Detect which cell encompasses the target text, then output its [X, Y] center coordinate. 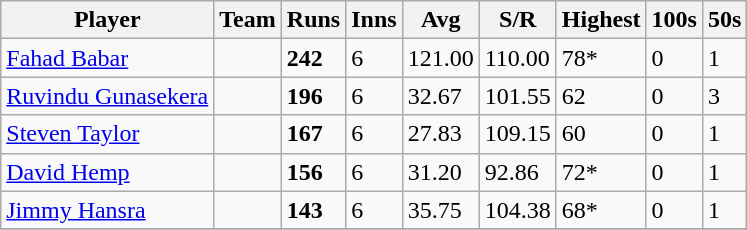
32.67 [440, 96]
60 [601, 134]
156 [313, 172]
Ruvindu Gunasekera [108, 96]
Runs [313, 20]
3 [724, 96]
104.38 [518, 210]
196 [313, 96]
68* [601, 210]
Steven Taylor [108, 134]
143 [313, 210]
Jimmy Hansra [108, 210]
109.15 [518, 134]
Fahad Babar [108, 58]
27.83 [440, 134]
121.00 [440, 58]
S/R [518, 20]
31.20 [440, 172]
101.55 [518, 96]
110.00 [518, 58]
62 [601, 96]
David Hemp [108, 172]
72* [601, 172]
50s [724, 20]
167 [313, 134]
Avg [440, 20]
Inns [374, 20]
Player [108, 20]
35.75 [440, 210]
242 [313, 58]
92.86 [518, 172]
78* [601, 58]
Highest [601, 20]
100s [674, 20]
Team [248, 20]
